Locate the cell with the specified text and output its [x, y] center coordinate. 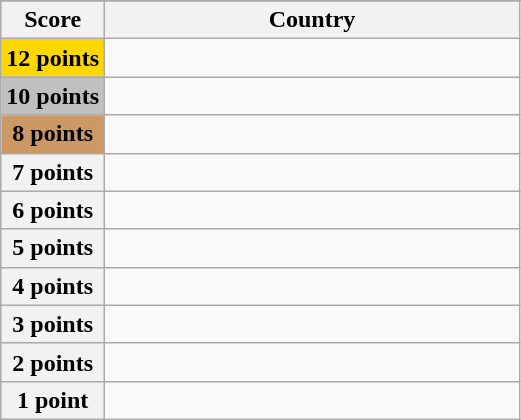
8 points [53, 134]
5 points [53, 248]
6 points [53, 210]
Score [53, 20]
12 points [53, 58]
4 points [53, 286]
2 points [53, 362]
1 point [53, 400]
7 points [53, 172]
Country [312, 20]
10 points [53, 96]
3 points [53, 324]
